Locate the cell with the specified text and output its [x, y] center coordinate. 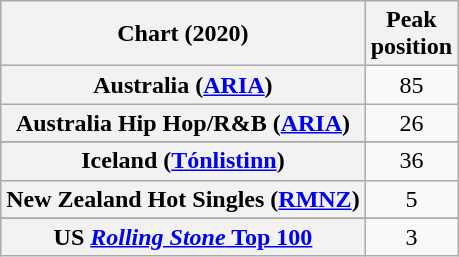
Peakposition [411, 34]
26 [411, 123]
Australia (ARIA) [183, 85]
New Zealand Hot Singles (RMNZ) [183, 199]
US Rolling Stone Top 100 [183, 237]
Iceland (Tónlistinn) [183, 161]
Australia Hip Hop/R&B (ARIA) [183, 123]
3 [411, 237]
36 [411, 161]
5 [411, 199]
Chart (2020) [183, 34]
85 [411, 85]
